Output the (x, y) coordinate of the center of the cell containing the given text.  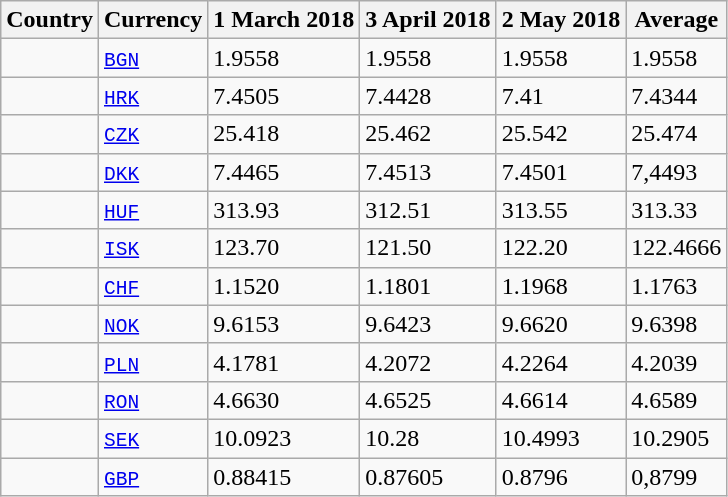
10.28 (428, 438)
NOK (152, 324)
4.2039 (676, 362)
0.8796 (561, 477)
122.20 (561, 248)
GBP (152, 477)
121.50 (428, 248)
4.2072 (428, 362)
313.55 (561, 210)
10.2905 (676, 438)
0.87605 (428, 477)
7.4465 (284, 172)
CZK (152, 134)
PLN (152, 362)
4.6525 (428, 400)
313.33 (676, 210)
7.4501 (561, 172)
7.4513 (428, 172)
7.4344 (676, 96)
ISK (152, 248)
9.6398 (676, 324)
7.4428 (428, 96)
10.4993 (561, 438)
3 April 2018 (428, 20)
RON (152, 400)
1.1968 (561, 286)
Country (50, 20)
HRK (152, 96)
CHF (152, 286)
123.70 (284, 248)
4.6614 (561, 400)
4.1781 (284, 362)
4.6589 (676, 400)
1 March 2018 (284, 20)
9.6423 (428, 324)
DKK (152, 172)
7.4505 (284, 96)
HUF (152, 210)
7.41 (561, 96)
25.418 (284, 134)
9.6620 (561, 324)
Currency (152, 20)
BGN (152, 58)
25.462 (428, 134)
313.93 (284, 210)
1.1801 (428, 286)
10.0923 (284, 438)
1.1520 (284, 286)
4.6630 (284, 400)
9.6153 (284, 324)
4.2264 (561, 362)
0,8799 (676, 477)
Average (676, 20)
25.474 (676, 134)
7,4493 (676, 172)
2 May 2018 (561, 20)
0.88415 (284, 477)
25.542 (561, 134)
1.1763 (676, 286)
122.4666 (676, 248)
312.51 (428, 210)
SEK (152, 438)
